Extract the (X, Y) coordinate from the center of the cell holding the provided text.  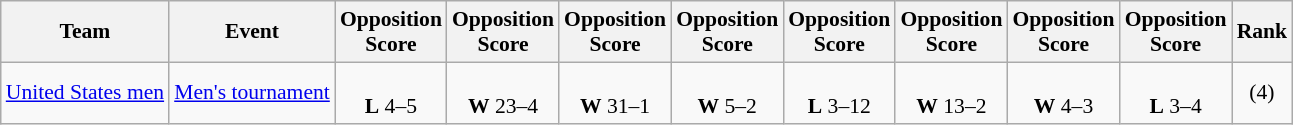
L 3–12 (839, 92)
W 31–1 (615, 92)
Team (85, 32)
Event (252, 32)
Rank (1262, 32)
W 5–2 (727, 92)
W 13–2 (951, 92)
Men's tournament (252, 92)
L 4–5 (391, 92)
United States men (85, 92)
(4) (1262, 92)
W 23–4 (503, 92)
L 3–4 (1176, 92)
W 4–3 (1063, 92)
